Find where the given text appears and provide that cell's center as [X, Y] coordinate. 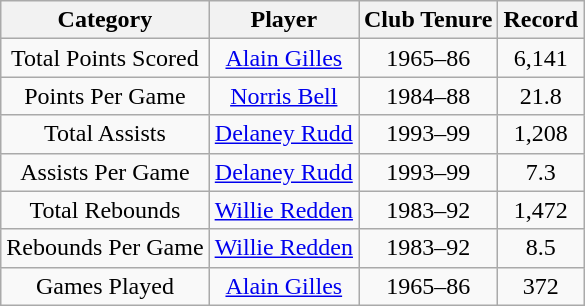
7.3 [541, 172]
6,141 [541, 58]
Record [541, 20]
Rebounds Per Game [105, 248]
21.8 [541, 96]
Total Assists [105, 134]
Category [105, 20]
1,472 [541, 210]
8.5 [541, 248]
Assists Per Game [105, 172]
Points Per Game [105, 96]
1984–88 [428, 96]
Norris Bell [284, 96]
1,208 [541, 134]
Total Points Scored [105, 58]
Games Played [105, 286]
372 [541, 286]
Player [284, 20]
Total Rebounds [105, 210]
Club Tenure [428, 20]
